Output the [x, y] coordinate of the center of the cell containing the given text.  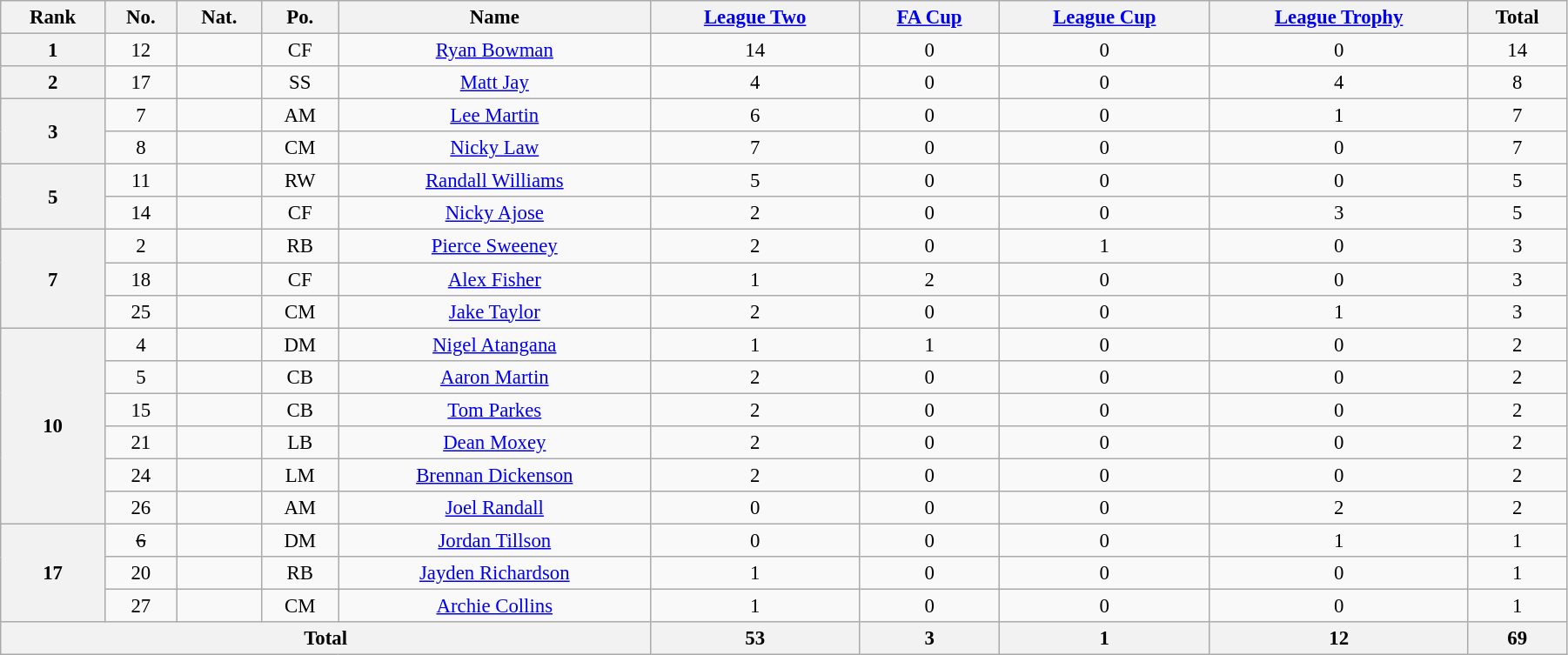
Nicky Ajose [494, 213]
Nat. [219, 17]
27 [141, 606]
League Trophy [1338, 17]
LM [299, 475]
Randall Williams [494, 181]
Archie Collins [494, 606]
Tom Parkes [494, 410]
11 [141, 181]
Ryan Bowman [494, 50]
69 [1518, 638]
18 [141, 279]
Alex Fisher [494, 279]
League Two [754, 17]
SS [299, 83]
Jayden Richardson [494, 573]
LB [299, 443]
53 [754, 638]
Name [494, 17]
21 [141, 443]
20 [141, 573]
15 [141, 410]
Pierce Sweeney [494, 246]
Po. [299, 17]
Aaron Martin [494, 377]
Jordan Tillson [494, 540]
League Cup [1104, 17]
Jake Taylor [494, 311]
Rank [53, 17]
Nicky Law [494, 148]
26 [141, 508]
Joel Randall [494, 508]
No. [141, 17]
Brennan Dickenson [494, 475]
FA Cup [929, 17]
RW [299, 181]
Lee Martin [494, 116]
Matt Jay [494, 83]
10 [53, 426]
Dean Moxey [494, 443]
24 [141, 475]
Nigel Atangana [494, 344]
25 [141, 311]
